Output the [X, Y] coordinate of the center of the cell containing the given text.  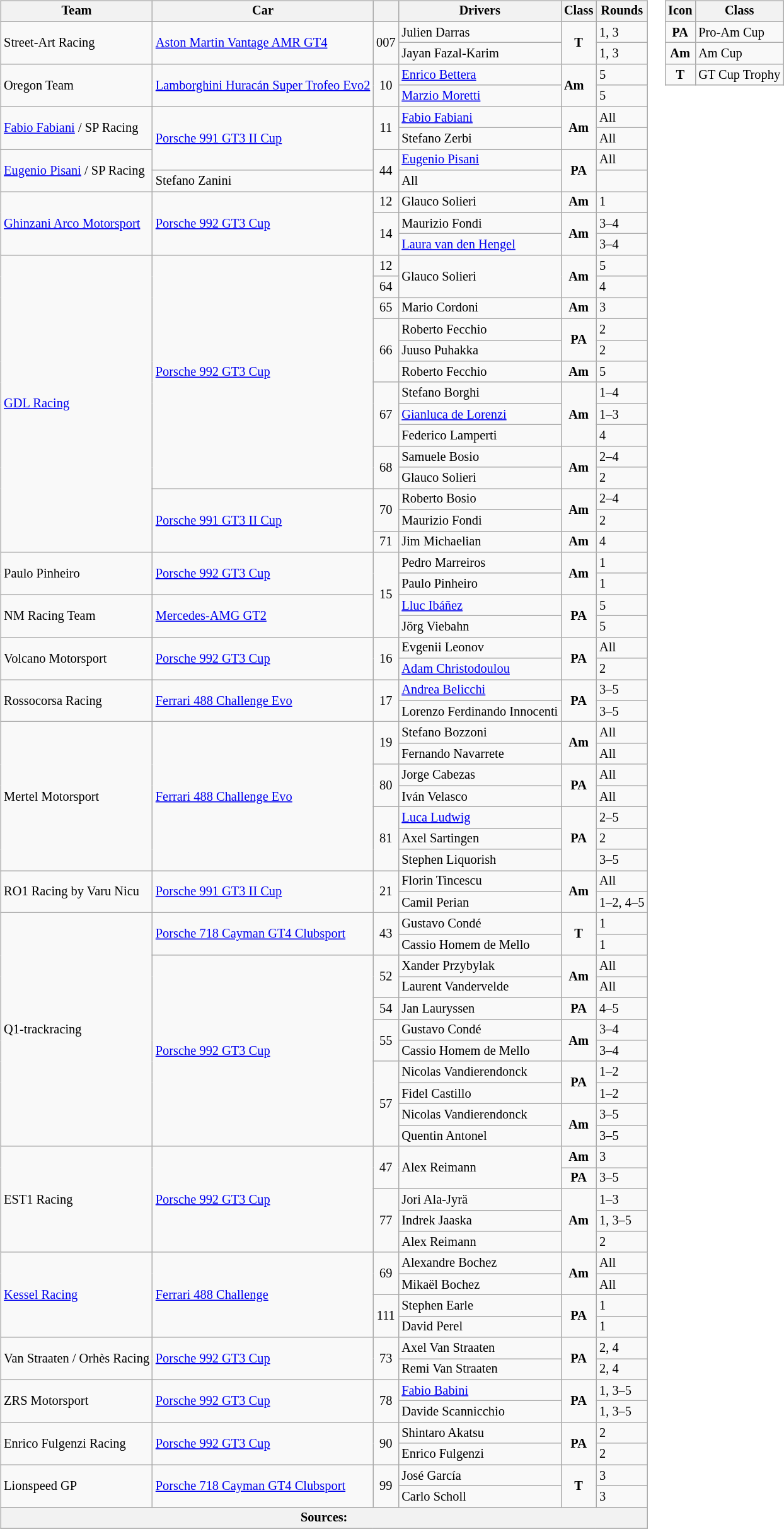
Mercedes-AMG GT2 [263, 615]
GT Cup Trophy [739, 75]
ZRS Motorsport [77, 1401]
Adam Christodoulou [480, 669]
Stefano Zanini [263, 181]
Eugenio Pisani [480, 160]
16 [386, 658]
Lamborghini Huracán Super Trofeo Evo2 [263, 86]
Fidel Castillo [480, 1093]
Davide Scannicchio [480, 1412]
Mikaël Bochez [480, 1284]
77 [386, 1221]
1–4 [621, 393]
4–5 [621, 1008]
Carlo Scholl [480, 1497]
64 [386, 287]
Florin Tincescu [480, 881]
Gianluca de Lorenzi [480, 414]
Quentin Antonel [480, 1136]
Stefano Borghi [480, 393]
EST1 Racing [77, 1199]
90 [386, 1444]
71 [386, 542]
Aston Martin Vantage AMR GT4 [263, 43]
Ghinzani Arco Motorsport [77, 223]
Team [77, 11]
99 [386, 1485]
Drivers [480, 11]
Icon [680, 11]
Jörg Viebahn [480, 627]
Jorge Cabezas [480, 775]
Am Cup [739, 54]
Lorenzo Ferdinando Innocenti [480, 711]
Enrico Bettera [480, 75]
Marzio Moretti [480, 96]
Van Straaten / Orhès Racing [77, 1358]
47 [386, 1168]
70 [386, 509]
2–5 [621, 818]
Q1-trackracing [77, 1030]
Mario Cordoni [480, 308]
Lionspeed GP [77, 1485]
Federico Lamperti [480, 436]
Oregon Team [77, 86]
Pedro Marreiros [480, 563]
Mertel Motorsport [77, 796]
Indrek Jaaska [480, 1221]
David Perel [480, 1327]
Fabio Babini [480, 1390]
Ferrari 488 Challenge [263, 1295]
Laurent Vandervelde [480, 987]
Enrico Fulgenzi Racing [77, 1444]
Juuso Puhakka [480, 351]
Julien Darras [480, 32]
007 [386, 43]
Stephen Earle [480, 1306]
Iván Velasco [480, 796]
78 [386, 1401]
Xander Przybylak [480, 966]
1–2, 4–5 [621, 902]
Fabio Fabiani / SP Racing [77, 127]
52 [386, 976]
Car [263, 11]
Shintaro Akatsu [480, 1433]
Axel Van Straaten [480, 1348]
Axel Sartingen [480, 839]
José García [480, 1475]
14 [386, 233]
Pro-Am Cup [739, 32]
Remi Van Straaten [480, 1369]
67 [386, 414]
Kessel Racing [77, 1295]
Lluc Ibáñez [480, 605]
19 [386, 743]
Rossocorsa Racing [77, 701]
Camil Perian [480, 902]
Jim Michaelian [480, 542]
17 [386, 701]
Evgenii Leonov [480, 648]
Rounds [621, 11]
65 [386, 308]
Alexandre Bochez [480, 1263]
Stefano Bozzoni [480, 733]
111 [386, 1317]
55 [386, 1040]
Fabio Fabiani [480, 117]
11 [386, 127]
NM Racing Team [77, 615]
21 [386, 892]
57 [386, 1103]
66 [386, 351]
15 [386, 595]
Jori Ala-Jyrä [480, 1199]
43 [386, 934]
Street-Art Racing [77, 43]
Volcano Motorsport [77, 658]
RO1 Racing by Varu Nicu [77, 892]
Fernando Navarrete [480, 754]
Eugenio Pisani / SP Racing [77, 170]
Stefano Zerbi [480, 139]
80 [386, 786]
68 [386, 467]
Stephen Liquorish [480, 860]
Jayan Fazal-Karim [480, 54]
Enrico Fulgenzi [480, 1454]
69 [386, 1274]
GDL Racing [77, 404]
Samuele Bosio [480, 456]
Luca Ludwig [480, 818]
81 [386, 839]
10 [386, 86]
Laura van den Hengel [480, 245]
Jan Lauryssen [480, 1008]
73 [386, 1358]
54 [386, 1008]
Sources: [324, 1518]
44 [386, 170]
Roberto Bosio [480, 499]
Andrea Belicchi [480, 690]
